Extract the [x, y] coordinate from the center of the cell holding the provided text.  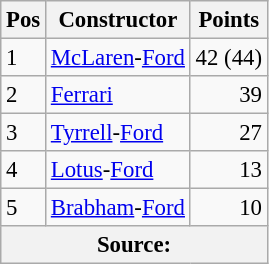
27 [228, 133]
Brabham-Ford [118, 208]
39 [228, 95]
McLaren-Ford [118, 58]
2 [24, 95]
Points [228, 20]
1 [24, 58]
42 (44) [228, 58]
5 [24, 208]
Lotus-Ford [118, 170]
13 [228, 170]
4 [24, 170]
Tyrrell-Ford [118, 133]
Ferrari [118, 95]
Constructor [118, 20]
3 [24, 133]
Pos [24, 20]
Source: [134, 245]
10 [228, 208]
